Search for the cell housing the specified text and yield its [X, Y] center coordinate. 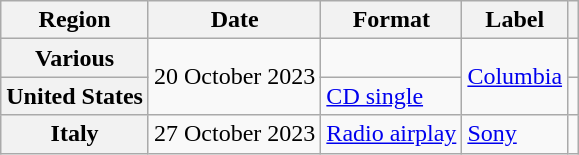
Region [75, 20]
Radio airplay [392, 134]
Date [234, 20]
20 October 2023 [234, 77]
Label [515, 20]
Italy [75, 134]
27 October 2023 [234, 134]
Format [392, 20]
Sony [515, 134]
Columbia [515, 77]
United States [75, 96]
Various [75, 58]
CD single [392, 96]
